Search for the cell housing the specified text and yield its [X, Y] center coordinate. 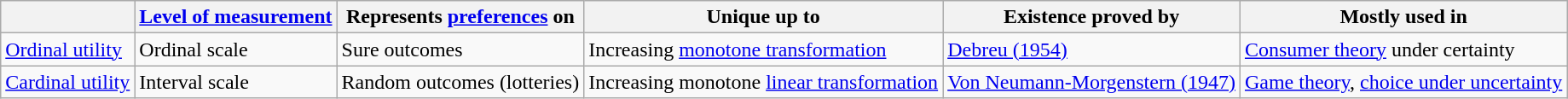
Level of measurement [235, 17]
Von Neumann-Morgenstern (1947) [1091, 82]
Ordinal utility [68, 49]
Debreu (1954) [1091, 49]
Mostly used in [1403, 17]
Interval scale [235, 82]
Cardinal utility [68, 82]
Random outcomes (lotteries) [460, 82]
Represents preferences on [460, 17]
Existence proved by [1091, 17]
Consumer theory under certainty [1403, 49]
Ordinal scale [235, 49]
Sure outcomes [460, 49]
Increasing monotone transformation [764, 49]
Increasing monotone linear transformation [764, 82]
Unique up to [764, 17]
Game theory, choice under uncertainty [1403, 82]
